Identify which cell holds the provided text, then report its [X, Y] central coordinate. 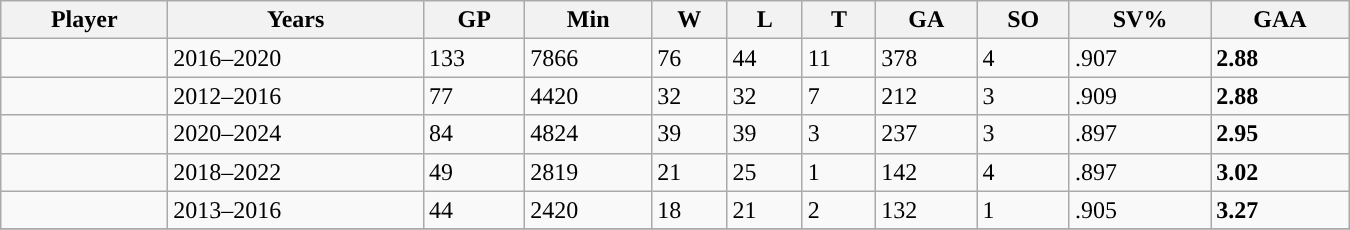
142 [926, 172]
2420 [588, 210]
.907 [1140, 58]
76 [690, 58]
GA [926, 20]
2.95 [1280, 134]
2 [838, 210]
2012–2016 [296, 96]
Player [84, 20]
L [764, 20]
77 [474, 96]
25 [764, 172]
2013–2016 [296, 210]
Min [588, 20]
W [690, 20]
4824 [588, 134]
SO [1024, 20]
132 [926, 210]
3.27 [1280, 210]
GAA [1280, 20]
7866 [588, 58]
2020–2024 [296, 134]
212 [926, 96]
237 [926, 134]
3.02 [1280, 172]
Years [296, 20]
GP [474, 20]
.909 [1140, 96]
2016–2020 [296, 58]
49 [474, 172]
SV% [1140, 20]
7 [838, 96]
4420 [588, 96]
2018–2022 [296, 172]
18 [690, 210]
378 [926, 58]
84 [474, 134]
T [838, 20]
133 [474, 58]
.905 [1140, 210]
11 [838, 58]
2819 [588, 172]
